Pinpoint the cell where the given text exists, returning its [x, y] midpoint coordinate. 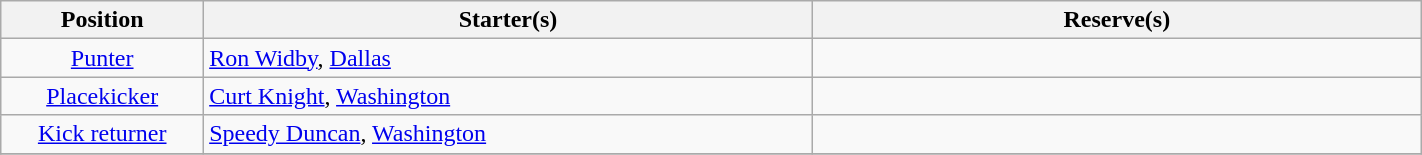
Reserve(s) [1116, 20]
Starter(s) [508, 20]
Ron Widby, Dallas [508, 58]
Speedy Duncan, Washington [508, 134]
Kick returner [102, 134]
Placekicker [102, 96]
Punter [102, 58]
Curt Knight, Washington [508, 96]
Position [102, 20]
